From the cell containing the given text, extract its center point as (x, y) coordinate. 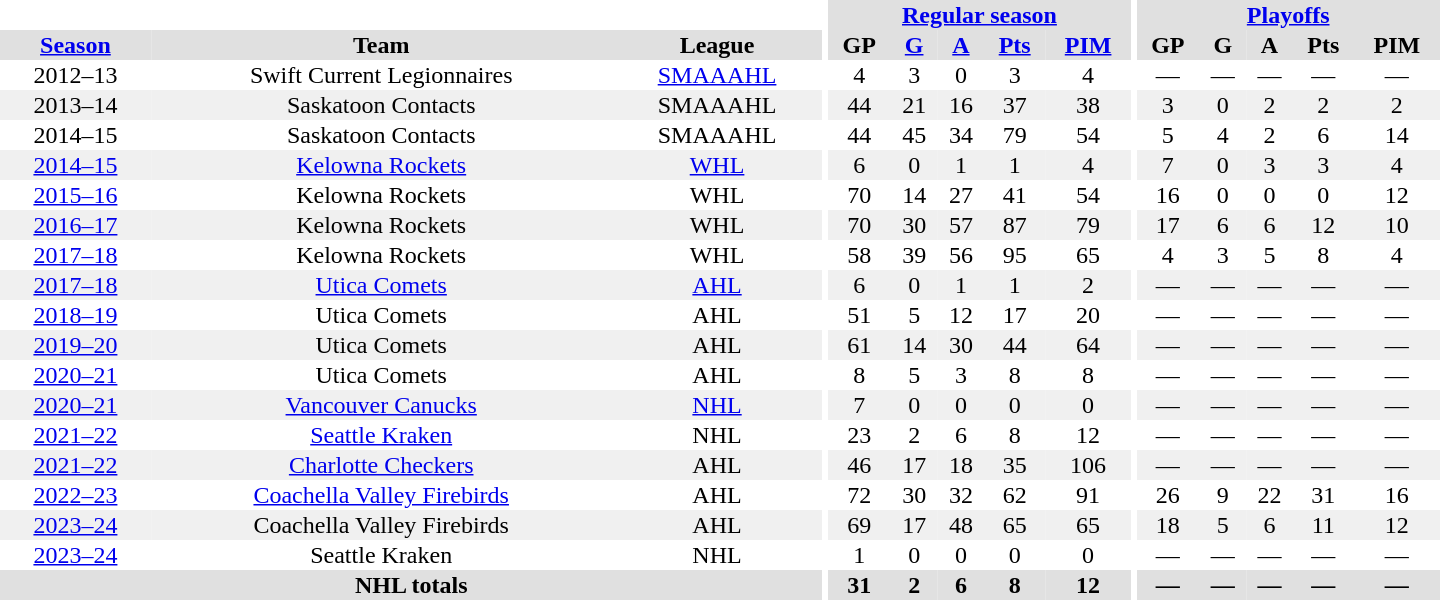
26 (1168, 495)
23 (860, 435)
45 (914, 135)
34 (962, 135)
Playoffs (1288, 15)
64 (1088, 345)
39 (914, 255)
72 (860, 495)
38 (1088, 105)
11 (1324, 525)
Vancouver Canucks (382, 405)
Regular season (980, 15)
58 (860, 255)
35 (1014, 465)
32 (962, 495)
48 (962, 525)
37 (1014, 105)
91 (1088, 495)
Charlotte Checkers (382, 465)
61 (860, 345)
Swift Current Legionnaires (382, 75)
27 (962, 195)
87 (1014, 225)
2012–13 (76, 75)
2016–17 (76, 225)
56 (962, 255)
Season (76, 45)
2022–23 (76, 495)
League (718, 45)
NHL totals (412, 585)
57 (962, 225)
20 (1088, 315)
69 (860, 525)
51 (860, 315)
62 (1014, 495)
Team (382, 45)
95 (1014, 255)
41 (1014, 195)
106 (1088, 465)
2013–14 (76, 105)
46 (860, 465)
9 (1222, 495)
2015–16 (76, 195)
2018–19 (76, 315)
2019–20 (76, 345)
21 (914, 105)
22 (1270, 495)
10 (1397, 225)
